For the text-containing cell, return its midpoint in (x, y) coordinate format. 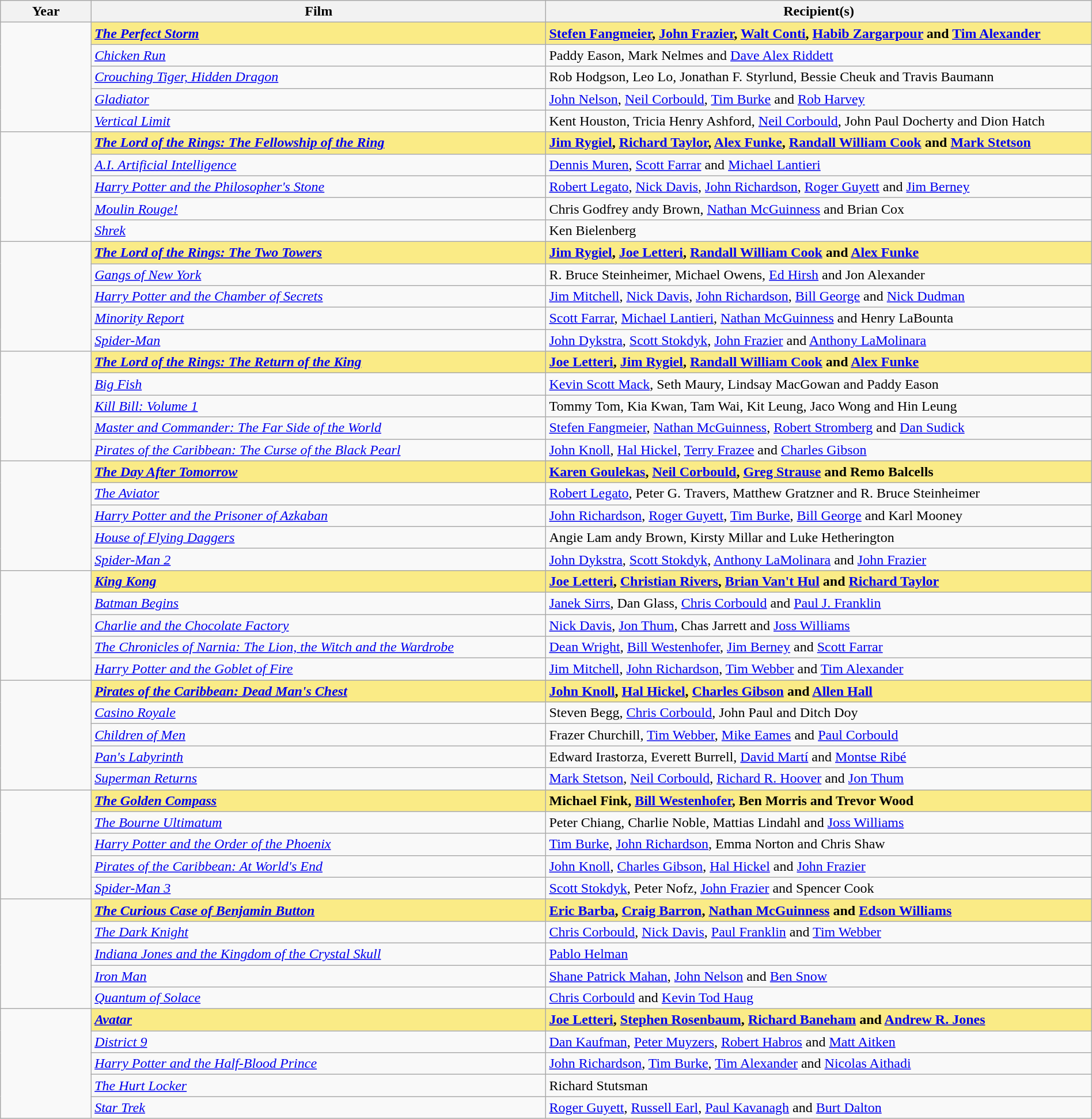
Gangs of New York (319, 275)
Eric Barba, Craig Barron, Nathan McGuinness and Edson Williams (819, 910)
Shrek (319, 230)
The Curious Case of Benjamin Button (319, 910)
The Day After Tomorrow (319, 472)
Casino Royale (319, 713)
Crouching Tiger, Hidden Dragon (319, 77)
Harry Potter and the Order of the Phoenix (319, 844)
Pirates of the Caribbean: At World's End (319, 866)
Angie Lam andy Brown, Kirsty Millar and Luke Hetherington (819, 537)
Shane Patrick Mahan, John Nelson and Ben Snow (819, 976)
Jim Rygiel, Joe Letteri, Randall William Cook and Alex Funke (819, 252)
Roger Guyett, Russell Earl, Paul Kavanagh and Burt Dalton (819, 1107)
Kill Bill: Volume 1 (319, 406)
Moulin Rouge! (319, 208)
Harry Potter and the Philosopher's Stone (319, 187)
Indiana Jones and the Kingdom of the Crystal Skull (319, 954)
The Bourne Ultimatum (319, 822)
John Nelson, Neil Corbould, Tim Burke and Rob Harvey (819, 99)
Avatar (319, 1020)
A.I. Artificial Intelligence (319, 165)
Minority Report (319, 318)
Star Trek (319, 1107)
Pirates of the Caribbean: Dead Man's Chest (319, 691)
Dan Kaufman, Peter Muyzers, Robert Habros and Matt Aitken (819, 1042)
Frazer Churchill, Tim Webber, Mike Eames and Paul Corbould (819, 735)
Pablo Helman (819, 954)
Joe Letteri, Christian Rivers, Brian Van't Hul and Richard Taylor (819, 581)
Jim Rygiel, Richard Taylor, Alex Funke, Randall William Cook and Mark Stetson (819, 143)
Tim Burke, John Richardson, Emma Norton and Chris Shaw (819, 844)
John Dykstra, Scott Stokdyk, John Frazier and Anthony LaMolinara (819, 340)
R. Bruce Steinheimer, Michael Owens, Ed Hirsh and Jon Alexander (819, 275)
John Knoll, Hal Hickel, Terry Frazee and Charles Gibson (819, 450)
Joe Letteri, Stephen Rosenbaum, Richard Baneham and Andrew R. Jones (819, 1020)
Rob Hodgson, Leo Lo, Jonathan F. Styrlund, Bessie Cheuk and Travis Baumann (819, 77)
Year (46, 12)
Jim Mitchell, John Richardson, Tim Webber and Tim Alexander (819, 669)
The Aviator (319, 494)
Robert Legato, Nick Davis, John Richardson, Roger Guyett and Jim Berney (819, 187)
Karen Goulekas, Neil Corbould, Greg Strause and Remo Balcells (819, 472)
Superman Returns (319, 779)
Peter Chiang, Charlie Noble, Mattias Lindahl and Joss Williams (819, 822)
Scott Farrar, Michael Lantieri, Nathan McGuinness and Henry LaBounta (819, 318)
Batman Begins (319, 603)
John Richardson, Roger Guyett, Tim Burke, Bill George and Karl Mooney (819, 515)
Quantum of Solace (319, 998)
Harry Potter and the Half-Blood Prince (319, 1064)
Recipient(s) (819, 12)
Joe Letteri, Jim Rygiel, Randall William Cook and Alex Funke (819, 362)
Scott Stokdyk, Peter Nofz, John Frazier and Spencer Cook (819, 888)
Tommy Tom, Kia Kwan, Tam Wai, Kit Leung, Jaco Wong and Hin Leung (819, 406)
Harry Potter and the Prisoner of Azkaban (319, 515)
Chris Corbould and Kevin Tod Haug (819, 998)
Kent Houston, Tricia Henry Ashford, Neil Corbould, John Paul Docherty and Dion Hatch (819, 121)
Ken Bielenberg (819, 230)
Mark Stetson, Neil Corbould, Richard R. Hoover and Jon Thum (819, 779)
Dennis Muren, Scott Farrar and Michael Lantieri (819, 165)
Spider-Man 3 (319, 888)
Michael Fink, Bill Westenhofer, Ben Morris and Trevor Wood (819, 801)
Chicken Run (319, 55)
Stefen Fangmeier, John Frazier, Walt Conti, Habib Zargarpour and Tim Alexander (819, 33)
Gladiator (319, 99)
Richard Stutsman (819, 1086)
Spider-Man 2 (319, 559)
The Lord of the Rings: The Return of the King (319, 362)
Edward Irastorza, Everett Burrell, David Martí and Montse Ribé (819, 757)
House of Flying Daggers (319, 537)
Harry Potter and the Chamber of Secrets (319, 297)
Harry Potter and the Goblet of Fire (319, 669)
Stefen Fangmeier, Nathan McGuinness, Robert Stromberg and Dan Sudick (819, 428)
Kevin Scott Mack, Seth Maury, Lindsay MacGowan and Paddy Eason (819, 384)
King Kong (319, 581)
Film (319, 12)
Spider-Man (319, 340)
The Perfect Storm (319, 33)
Steven Begg, Chris Corbould, John Paul and Ditch Doy (819, 713)
John Richardson, Tim Burke, Tim Alexander and Nicolas Aithadi (819, 1064)
Master and Commander: The Far Side of the World (319, 428)
John Knoll, Hal Hickel, Charles Gibson and Allen Hall (819, 691)
The Hurt Locker (319, 1086)
The Lord of the Rings: The Two Towers (319, 252)
Big Fish (319, 384)
The Lord of the Rings: The Fellowship of the Ring (319, 143)
Pirates of the Caribbean: The Curse of the Black Pearl (319, 450)
Vertical Limit (319, 121)
Iron Man (319, 976)
The Golden Compass (319, 801)
Chris Godfrey andy Brown, Nathan McGuinness and Brian Cox (819, 208)
Robert Legato, Peter G. Travers, Matthew Gratzner and R. Bruce Steinheimer (819, 494)
Charlie and the Chocolate Factory (319, 625)
Pan's Labyrinth (319, 757)
Chris Corbould, Nick Davis, Paul Franklin and Tim Webber (819, 932)
Children of Men (319, 735)
Nick Davis, Jon Thum, Chas Jarrett and Joss Williams (819, 625)
The Dark Knight (319, 932)
Dean Wright, Bill Westenhofer, Jim Berney and Scott Farrar (819, 647)
John Dykstra, Scott Stokdyk, Anthony LaMolinara and John Frazier (819, 559)
Janek Sirrs, Dan Glass, Chris Corbould and Paul J. Franklin (819, 603)
Jim Mitchell, Nick Davis, John Richardson, Bill George and Nick Dudman (819, 297)
Paddy Eason, Mark Nelmes and Dave Alex Riddett (819, 55)
The Chronicles of Narnia: The Lion, the Witch and the Wardrobe (319, 647)
John Knoll, Charles Gibson, Hal Hickel and John Frazier (819, 866)
District 9 (319, 1042)
